Find where the given text appears and provide that cell's center as [X, Y] coordinate. 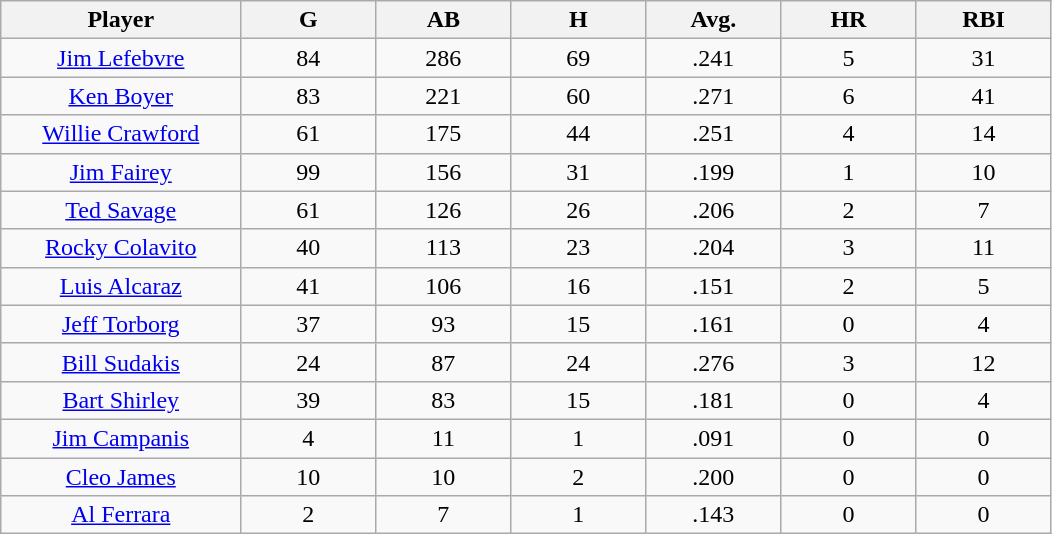
AB [444, 20]
93 [444, 324]
69 [578, 58]
39 [308, 400]
.200 [714, 477]
H [578, 20]
113 [444, 248]
87 [444, 362]
60 [578, 96]
286 [444, 58]
Cleo James [121, 477]
RBI [984, 20]
.271 [714, 96]
Al Ferrara [121, 515]
.161 [714, 324]
Bart Shirley [121, 400]
6 [848, 96]
Luis Alcaraz [121, 286]
84 [308, 58]
Rocky Colavito [121, 248]
Ken Boyer [121, 96]
Bill Sudakis [121, 362]
44 [578, 134]
.091 [714, 438]
26 [578, 210]
16 [578, 286]
Jeff Torborg [121, 324]
23 [578, 248]
Avg. [714, 20]
Jim Fairey [121, 172]
.206 [714, 210]
156 [444, 172]
Ted Savage [121, 210]
37 [308, 324]
HR [848, 20]
14 [984, 134]
.276 [714, 362]
Willie Crawford [121, 134]
.143 [714, 515]
12 [984, 362]
Jim Lefebvre [121, 58]
99 [308, 172]
106 [444, 286]
G [308, 20]
221 [444, 96]
126 [444, 210]
40 [308, 248]
.251 [714, 134]
.204 [714, 248]
175 [444, 134]
.151 [714, 286]
.181 [714, 400]
.199 [714, 172]
.241 [714, 58]
Player [121, 20]
Jim Campanis [121, 438]
